Return the (X, Y) coordinate for the center point of the cell that contains the specified text.  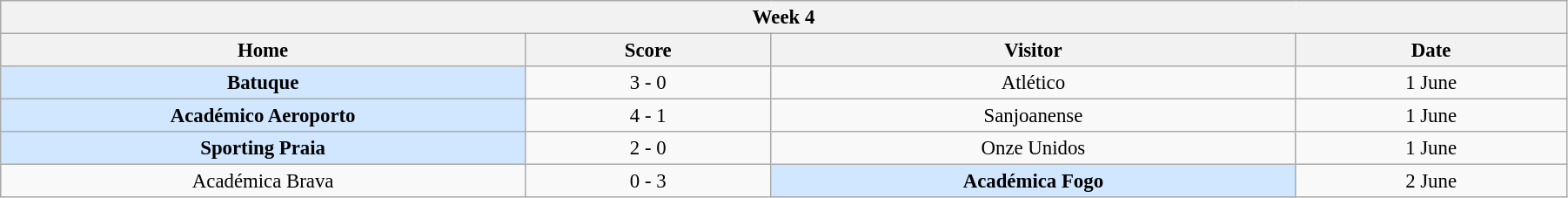
Académica Brava (263, 181)
Visitor (1034, 51)
Home (263, 51)
Sanjoanense (1034, 116)
3 - 0 (647, 83)
Date (1431, 51)
Atlético (1034, 83)
Onze Unidos (1034, 148)
2 June (1431, 181)
2 - 0 (647, 148)
Académica Fogo (1034, 181)
Sporting Praia (263, 148)
Score (647, 51)
Batuque (263, 83)
Week 4 (784, 17)
4 - 1 (647, 116)
Académico Aeroporto (263, 116)
0 - 3 (647, 181)
